Search for the cell housing the specified text and yield its [x, y] center coordinate. 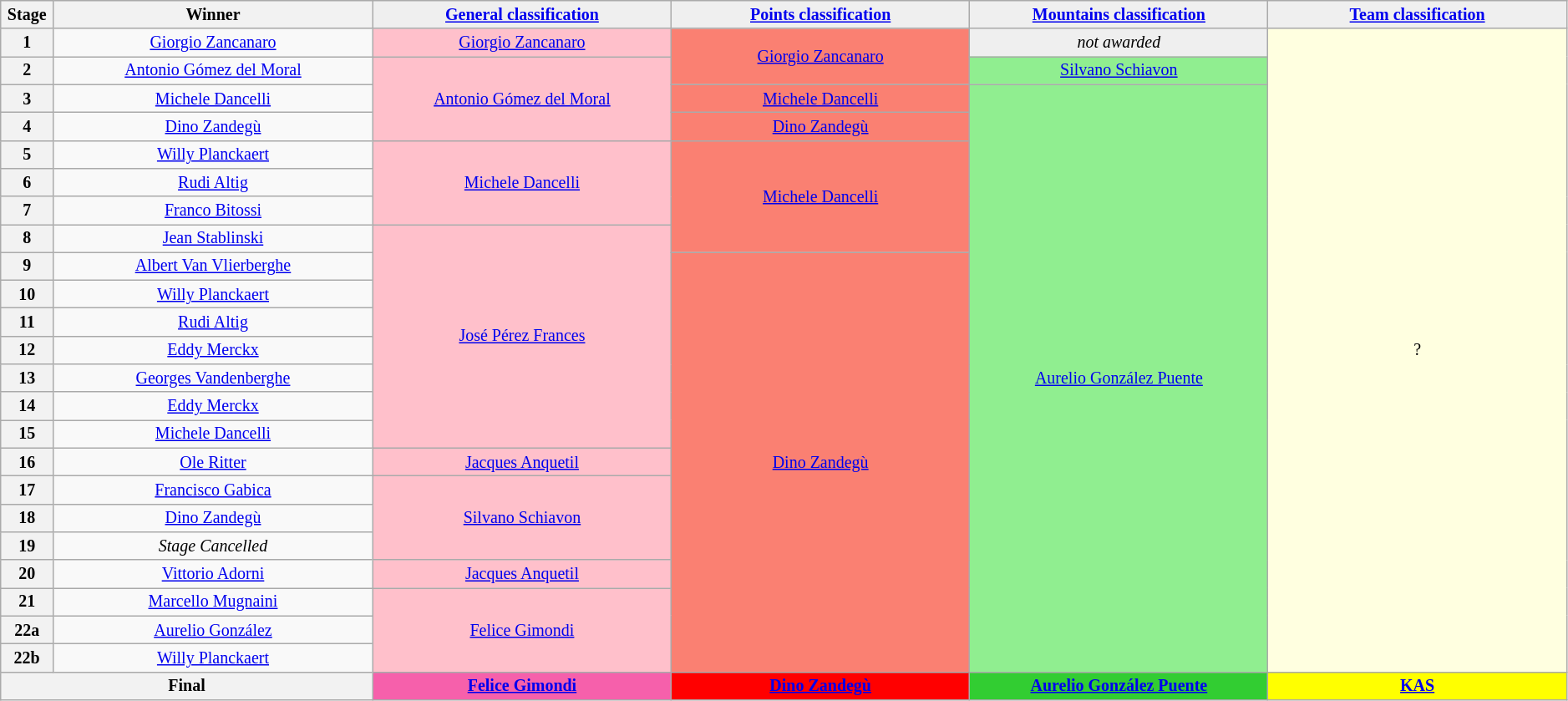
Vittorio Adorni [214, 573]
Final [187, 685]
José Pérez Frances [521, 337]
11 [27, 323]
5 [27, 154]
General classification [521, 15]
16 [27, 463]
18 [27, 518]
Mountains classification [1119, 15]
9 [27, 266]
2 [27, 70]
15 [27, 434]
Points classification [820, 15]
KAS [1417, 685]
4 [27, 127]
Marcello Mugnaini [214, 602]
Aurelio González [214, 630]
Stage [27, 15]
22b [27, 658]
6 [27, 182]
Stage Cancelled [214, 546]
Georges Vandenberghe [214, 378]
1 [27, 43]
21 [27, 602]
3 [27, 99]
12 [27, 351]
Franco Bitossi [214, 211]
Winner [214, 15]
? [1417, 351]
19 [27, 546]
20 [27, 573]
7 [27, 211]
Francisco Gabica [214, 490]
Ole Ritter [214, 463]
17 [27, 490]
Team classification [1417, 15]
Albert Van Vlierberghe [214, 266]
not awarded [1119, 43]
14 [27, 406]
Jean Stablinski [214, 239]
8 [27, 239]
13 [27, 378]
10 [27, 294]
22a [27, 630]
